Determine the [x, y] coordinate at the center of the cell enclosing the given text.  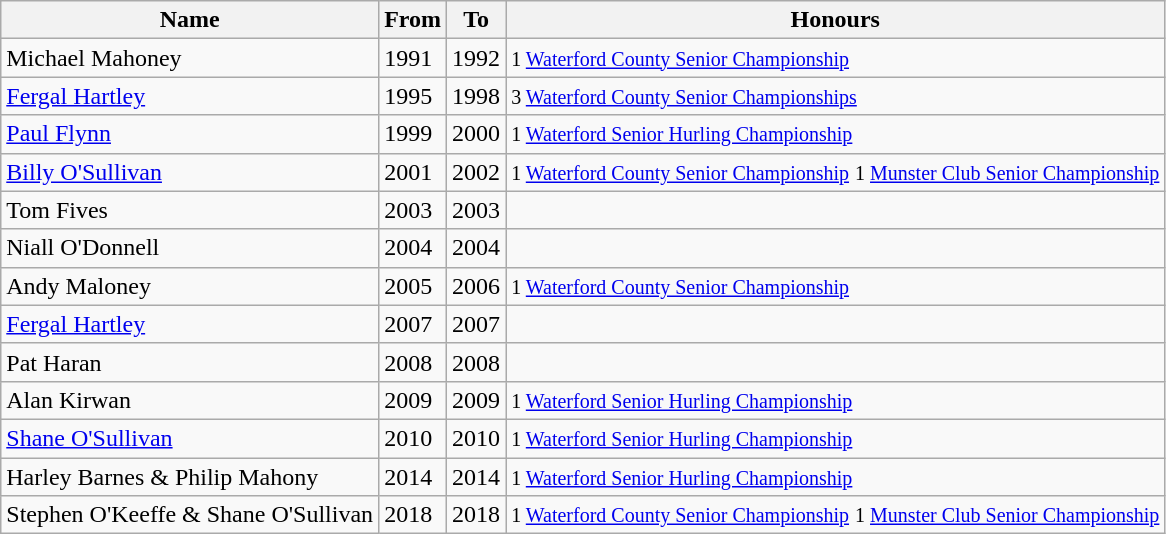
1999 [413, 134]
2000 [476, 134]
3 Waterford County Senior Championships [836, 96]
Harley Barnes & Philip Mahony [190, 477]
2001 [413, 172]
Shane O'Sullivan [190, 438]
Tom Fives [190, 210]
2005 [413, 286]
From [413, 20]
Pat Haran [190, 362]
Name [190, 20]
2002 [476, 172]
Andy Maloney [190, 286]
Michael Mahoney [190, 58]
1998 [476, 96]
2006 [476, 286]
1992 [476, 58]
Paul Flynn [190, 134]
1995 [413, 96]
Stephen O'Keeffe & Shane O'Sullivan [190, 515]
To [476, 20]
Billy O'Sullivan [190, 172]
1991 [413, 58]
Niall O'Donnell [190, 248]
Alan Kirwan [190, 400]
Honours [836, 20]
